From the cell containing the given text, extract its center point as [x, y] coordinate. 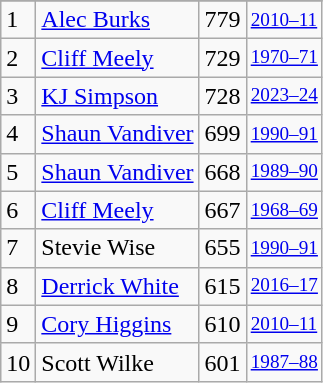
1 [18, 20]
601 [222, 362]
Cory Higgins [118, 324]
7 [18, 248]
728 [222, 96]
Derrick White [118, 286]
5 [18, 172]
2 [18, 58]
1970–71 [284, 58]
668 [222, 172]
3 [18, 96]
10 [18, 362]
Stevie Wise [118, 248]
9 [18, 324]
1968–69 [284, 210]
1989–90 [284, 172]
6 [18, 210]
1987–88 [284, 362]
655 [222, 248]
8 [18, 286]
699 [222, 134]
4 [18, 134]
Alec Burks [118, 20]
729 [222, 58]
779 [222, 20]
610 [222, 324]
2023–24 [284, 96]
615 [222, 286]
2016–17 [284, 286]
667 [222, 210]
KJ Simpson [118, 96]
Scott Wilke [118, 362]
